Find where the given text appears and provide that cell's center as (x, y) coordinate. 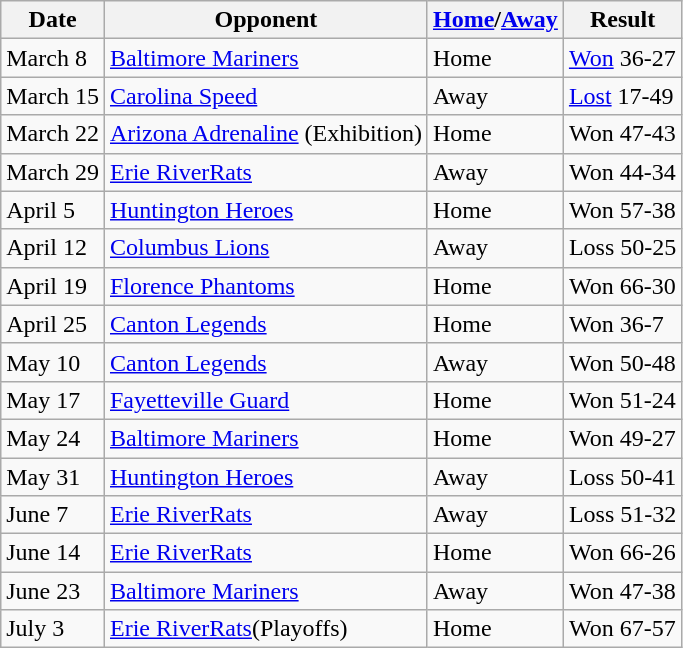
Opponent (266, 20)
Won 44-34 (622, 172)
April 12 (53, 248)
Won 51-24 (622, 400)
Columbus Lions (266, 248)
Loss 51-32 (622, 515)
June 23 (53, 591)
July 3 (53, 629)
March 8 (53, 58)
Home/Away (495, 20)
May 17 (53, 400)
May 24 (53, 438)
May 10 (53, 362)
May 31 (53, 477)
April 25 (53, 324)
Won 66-30 (622, 286)
Won 36-7 (622, 324)
Date (53, 20)
March 29 (53, 172)
Won 67-57 (622, 629)
Won 66-26 (622, 553)
Won 49-27 (622, 438)
Loss 50-41 (622, 477)
Won 36-27 (622, 58)
Erie RiverRats(Playoffs) (266, 629)
Won 47-43 (622, 134)
June 14 (53, 553)
March 15 (53, 96)
March 22 (53, 134)
Arizona Adrenaline (Exhibition) (266, 134)
Result (622, 20)
Won 50-48 (622, 362)
Lost 17-49 (622, 96)
Loss 50-25 (622, 248)
Won 47-38 (622, 591)
Won 57-38 (622, 210)
June 7 (53, 515)
Carolina Speed (266, 96)
Florence Phantoms (266, 286)
April 5 (53, 210)
April 19 (53, 286)
Fayetteville Guard (266, 400)
